Return (x, y) of the center of cell containing provided text 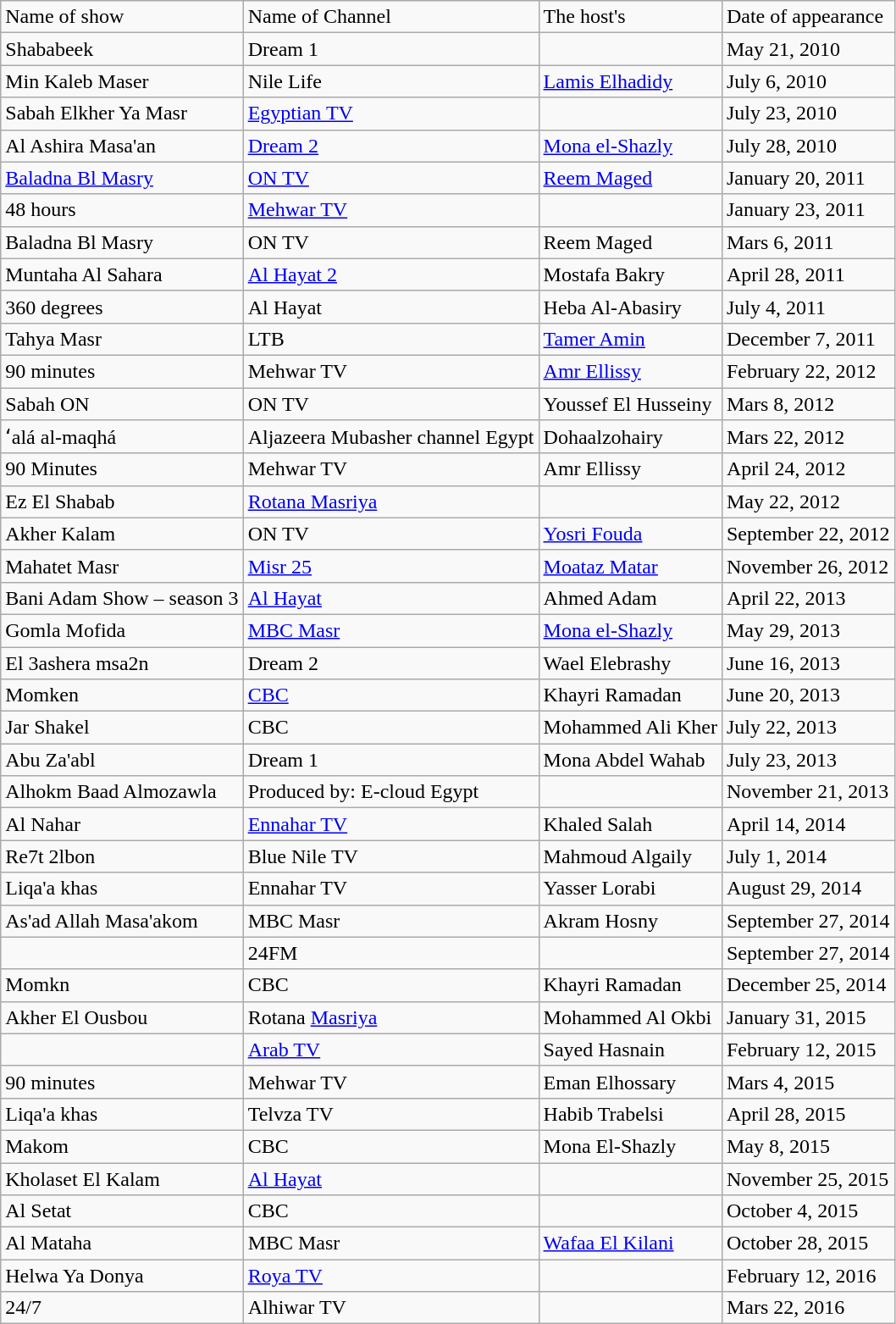
Al Setat (122, 1211)
Lamis Elhadidy (630, 81)
Sabah ON (122, 404)
Mars 8, 2012 (808, 404)
Mona Abdel Wahab (630, 760)
Al Hayat 2 (391, 274)
Muntaha Al Sahara (122, 274)
Akram Hosny (630, 921)
24/7 (122, 1308)
February 12, 2015 (808, 1050)
Jar Shakel (122, 728)
Mars 22, 2012 (808, 437)
Mohammed Ali Kher (630, 728)
December 7, 2011 (808, 339)
April 28, 2015 (808, 1114)
December 25, 2014 (808, 985)
Khaled Salah (630, 824)
Name of show (122, 17)
Wael Elebrashy (630, 663)
Telvza TV (391, 1114)
April 24, 2012 (808, 469)
May 29, 2013 (808, 630)
Alhokm Baad Almozawla (122, 792)
Youssef El Husseiny (630, 404)
As'ad Allah Masa'akom (122, 921)
May 8, 2015 (808, 1146)
Gomla Mofida (122, 630)
Heba Al-Abasiry (630, 307)
Tahya Masr (122, 339)
Mohammed Al Okbi (630, 1017)
Mars 22, 2016 (808, 1308)
Al Mataha (122, 1244)
October 4, 2015 (808, 1211)
Al Nahar (122, 824)
Kholaset El Kalam (122, 1178)
Mostafa Bakry (630, 274)
Name of Channel (391, 17)
Misr 25 (391, 566)
Egyptian TV (391, 114)
Produced by: E-cloud Egypt (391, 792)
February 12, 2016 (808, 1276)
Habib Trabelsi (630, 1114)
January 20, 2011 (808, 178)
April 28, 2011 (808, 274)
Mona El-Shazly (630, 1146)
Sayed Hasnain (630, 1050)
The host's (630, 17)
Sabah Elkher Ya Masr (122, 114)
April 14, 2014 (808, 824)
Shababeek (122, 49)
Date of appearance (808, 17)
July 23, 2013 (808, 760)
July 22, 2013 (808, 728)
May 21, 2010 (808, 49)
Akher El Ousbou (122, 1017)
Yosri Fouda (630, 534)
June 16, 2013 (808, 663)
November 26, 2012 (808, 566)
El 3ashera msa2n (122, 663)
Ahmed Adam (630, 598)
Helwa Ya Donya (122, 1276)
November 25, 2015 (808, 1178)
July 6, 2010 (808, 81)
September 22, 2012 (808, 534)
Makom (122, 1146)
Eman Elhossary (630, 1082)
Roya TV (391, 1276)
April 22, 2013 (808, 598)
LTB (391, 339)
Ez El Shabab (122, 501)
January 23, 2011 (808, 210)
Min Kaleb Maser (122, 81)
Mars 6, 2011 (808, 242)
January 31, 2015 (808, 1017)
Al Ashira Masa'an (122, 146)
November 21, 2013 (808, 792)
Alhiwar TV (391, 1308)
90 Minutes (122, 469)
May 22, 2012 (808, 501)
Blue Nile TV (391, 856)
Mahatet Masr (122, 566)
July 28, 2010 (808, 146)
24FM (391, 953)
June 20, 2013 (808, 695)
Re7t 2lbon (122, 856)
Wafaa El Kilani (630, 1244)
Momkn (122, 985)
July 1, 2014 (808, 856)
July 4, 2011 (808, 307)
July 23, 2010 (808, 114)
Akher Kalam (122, 534)
Moataz Matar (630, 566)
Bani Adam Show – season 3 (122, 598)
Momken (122, 695)
Yasser Lorabi (630, 889)
Nile Life (391, 81)
ʻalá al-maqhá (122, 437)
Aljazeera Mubasher channel Egypt (391, 437)
48 hours (122, 210)
360 degrees (122, 307)
Abu Za'abl (122, 760)
October 28, 2015 (808, 1244)
Tamer Amin (630, 339)
February 22, 2012 (808, 371)
Arab TV (391, 1050)
August 29, 2014 (808, 889)
Mahmoud Algaily (630, 856)
Mars 4, 2015 (808, 1082)
Dohaalzohairy (630, 437)
